From the cell containing the given text, extract its center point as [X, Y] coordinate. 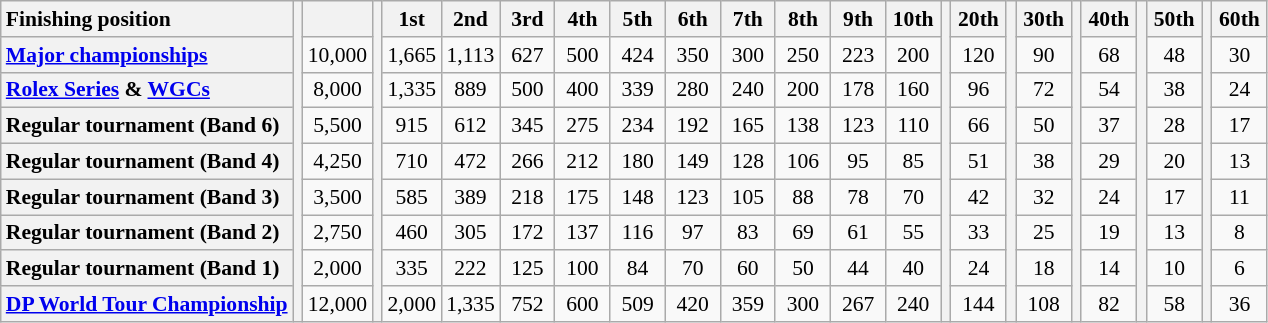
48 [1174, 55]
3,500 [338, 197]
345 [528, 126]
61 [858, 233]
55 [914, 233]
8th [802, 19]
Regular tournament (Band 2) [147, 233]
350 [692, 55]
600 [582, 304]
37 [1108, 126]
82 [1108, 304]
267 [858, 304]
148 [638, 197]
359 [748, 304]
212 [582, 162]
95 [858, 162]
DP World Tour Championship [147, 304]
78 [858, 197]
116 [638, 233]
108 [1044, 304]
889 [470, 90]
250 [802, 55]
222 [470, 269]
165 [748, 126]
20th [978, 19]
612 [470, 126]
1,665 [412, 55]
14 [1108, 269]
178 [858, 90]
1st [412, 19]
18 [1044, 269]
Regular tournament (Band 3) [147, 197]
275 [582, 126]
424 [638, 55]
5th [638, 19]
10,000 [338, 55]
11 [1240, 197]
305 [470, 233]
137 [582, 233]
60th [1240, 19]
28 [1174, 126]
339 [638, 90]
120 [978, 55]
100 [582, 269]
472 [470, 162]
Rolex Series & WGCs [147, 90]
175 [582, 197]
266 [528, 162]
223 [858, 55]
627 [528, 55]
36 [1240, 304]
40 [914, 269]
97 [692, 233]
144 [978, 304]
106 [802, 162]
85 [914, 162]
6th [692, 19]
51 [978, 162]
2,750 [338, 233]
4,250 [338, 162]
915 [412, 126]
90 [1044, 55]
710 [412, 162]
32 [1044, 197]
72 [1044, 90]
60 [748, 269]
4th [582, 19]
29 [1108, 162]
8,000 [338, 90]
6 [1240, 269]
50th [1174, 19]
752 [528, 304]
7th [748, 19]
460 [412, 233]
69 [802, 233]
25 [1044, 233]
Regular tournament (Band 6) [147, 126]
105 [748, 197]
125 [528, 269]
110 [914, 126]
96 [978, 90]
Regular tournament (Band 4) [147, 162]
280 [692, 90]
42 [978, 197]
20 [1174, 162]
420 [692, 304]
10 [1174, 269]
88 [802, 197]
10th [914, 19]
68 [1108, 55]
3rd [528, 19]
1,113 [470, 55]
180 [638, 162]
40th [1108, 19]
234 [638, 126]
160 [914, 90]
149 [692, 162]
400 [582, 90]
Regular tournament (Band 1) [147, 269]
335 [412, 269]
2nd [470, 19]
5,500 [338, 126]
8 [1240, 233]
33 [978, 233]
192 [692, 126]
Major championships [147, 55]
84 [638, 269]
30th [1044, 19]
128 [748, 162]
30 [1240, 55]
9th [858, 19]
585 [412, 197]
12,000 [338, 304]
44 [858, 269]
389 [470, 197]
66 [978, 126]
509 [638, 304]
83 [748, 233]
58 [1174, 304]
19 [1108, 233]
138 [802, 126]
54 [1108, 90]
Finishing position [147, 19]
172 [528, 233]
218 [528, 197]
